Detect which cell encompasses the target text, then output its (X, Y) center coordinate. 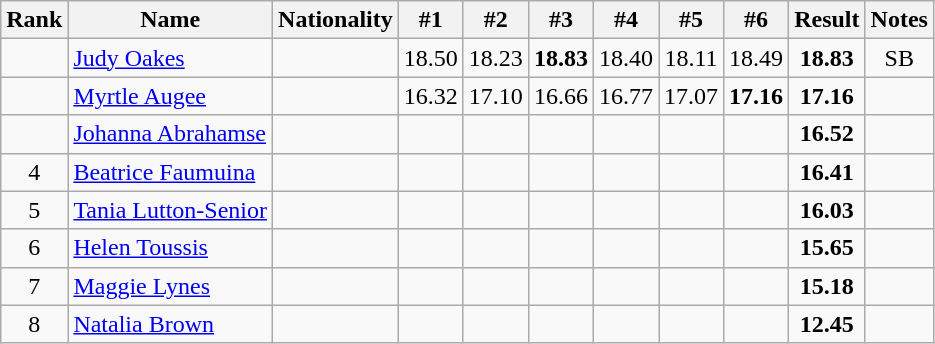
Natalia Brown (170, 324)
Johanna Abrahamse (170, 134)
Rank (34, 20)
Maggie Lynes (170, 286)
16.66 (560, 96)
Notes (899, 20)
6 (34, 248)
4 (34, 172)
Result (827, 20)
Beatrice Faumuina (170, 172)
16.41 (827, 172)
16.32 (430, 96)
16.03 (827, 210)
17.10 (496, 96)
8 (34, 324)
#5 (692, 20)
18.23 (496, 58)
18.40 (626, 58)
Name (170, 20)
Myrtle Augee (170, 96)
#3 (560, 20)
15.18 (827, 286)
#4 (626, 20)
18.11 (692, 58)
16.52 (827, 134)
12.45 (827, 324)
16.77 (626, 96)
Nationality (336, 20)
18.50 (430, 58)
17.07 (692, 96)
15.65 (827, 248)
#2 (496, 20)
Judy Oakes (170, 58)
18.49 (756, 58)
SB (899, 58)
#6 (756, 20)
7 (34, 286)
Helen Toussis (170, 248)
Tania Lutton-Senior (170, 210)
5 (34, 210)
#1 (430, 20)
